Determine the [x, y] coordinate at the center of the cell enclosing the given text.  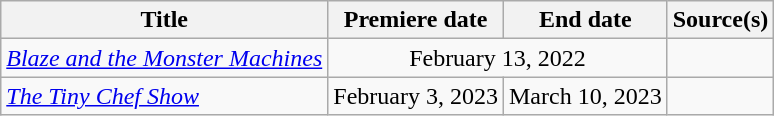
Premiere date [416, 20]
Blaze and the Monster Machines [164, 58]
Source(s) [720, 20]
February 3, 2023 [416, 96]
Title [164, 20]
The Tiny Chef Show [164, 96]
February 13, 2022 [498, 58]
End date [585, 20]
March 10, 2023 [585, 96]
